Provide the [X, Y] coordinate of the cell's center where the given text is located.  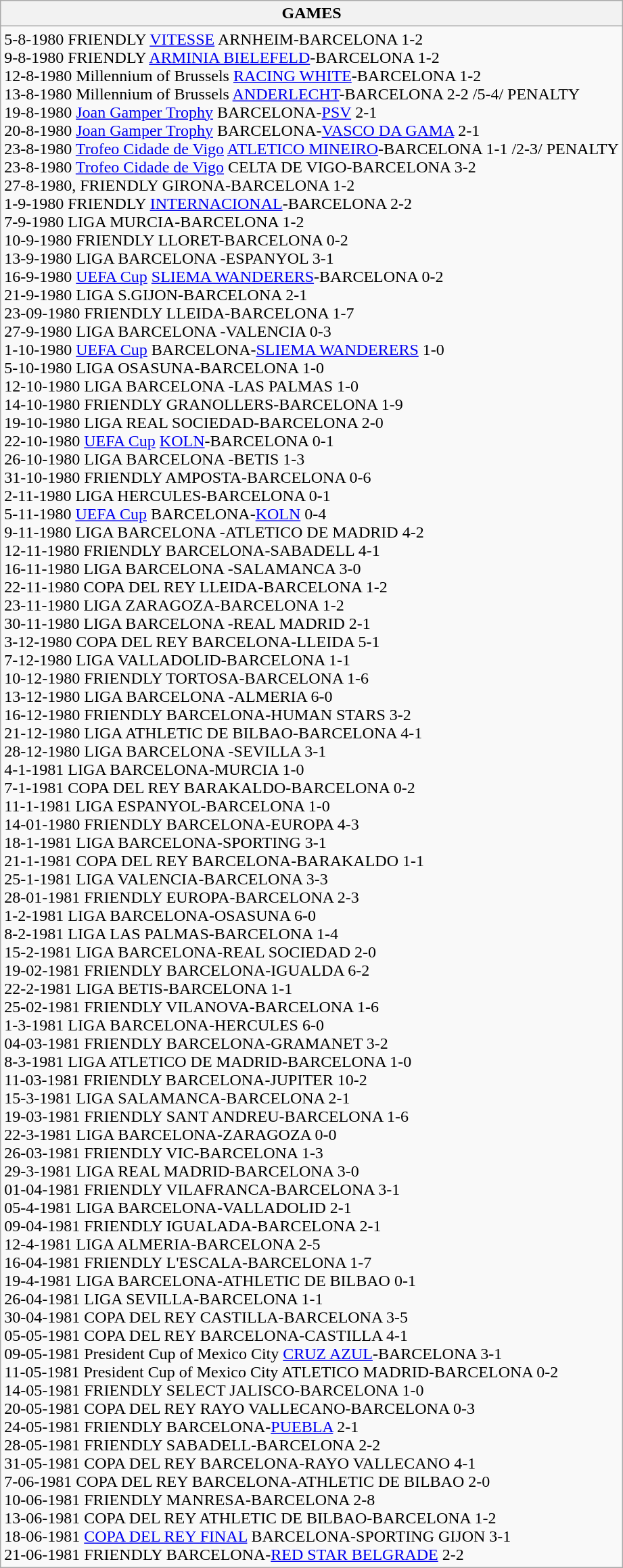
GAMES [312, 14]
